From the cell containing the given text, extract its center point as [x, y] coordinate. 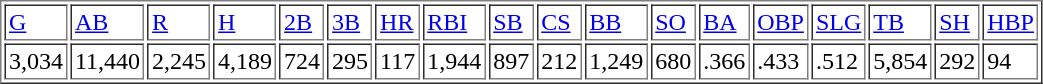
94 [1011, 62]
OBP [781, 22]
724 [302, 62]
SH [958, 22]
SLG [838, 22]
BB [616, 22]
2B [302, 22]
R [180, 22]
4,189 [246, 62]
292 [958, 62]
2,245 [180, 62]
RBI [454, 22]
1,944 [454, 62]
117 [398, 62]
H [246, 22]
3,034 [36, 62]
AB [107, 22]
.512 [838, 62]
BA [724, 22]
680 [674, 62]
.366 [724, 62]
295 [350, 62]
3B [350, 22]
HR [398, 22]
11,440 [107, 62]
.433 [781, 62]
SO [674, 22]
897 [512, 62]
5,854 [900, 62]
CS [560, 22]
TB [900, 22]
1,249 [616, 62]
SB [512, 22]
G [36, 22]
212 [560, 62]
HBP [1011, 22]
